For the text-containing cell, return its midpoint in [X, Y] coordinate format. 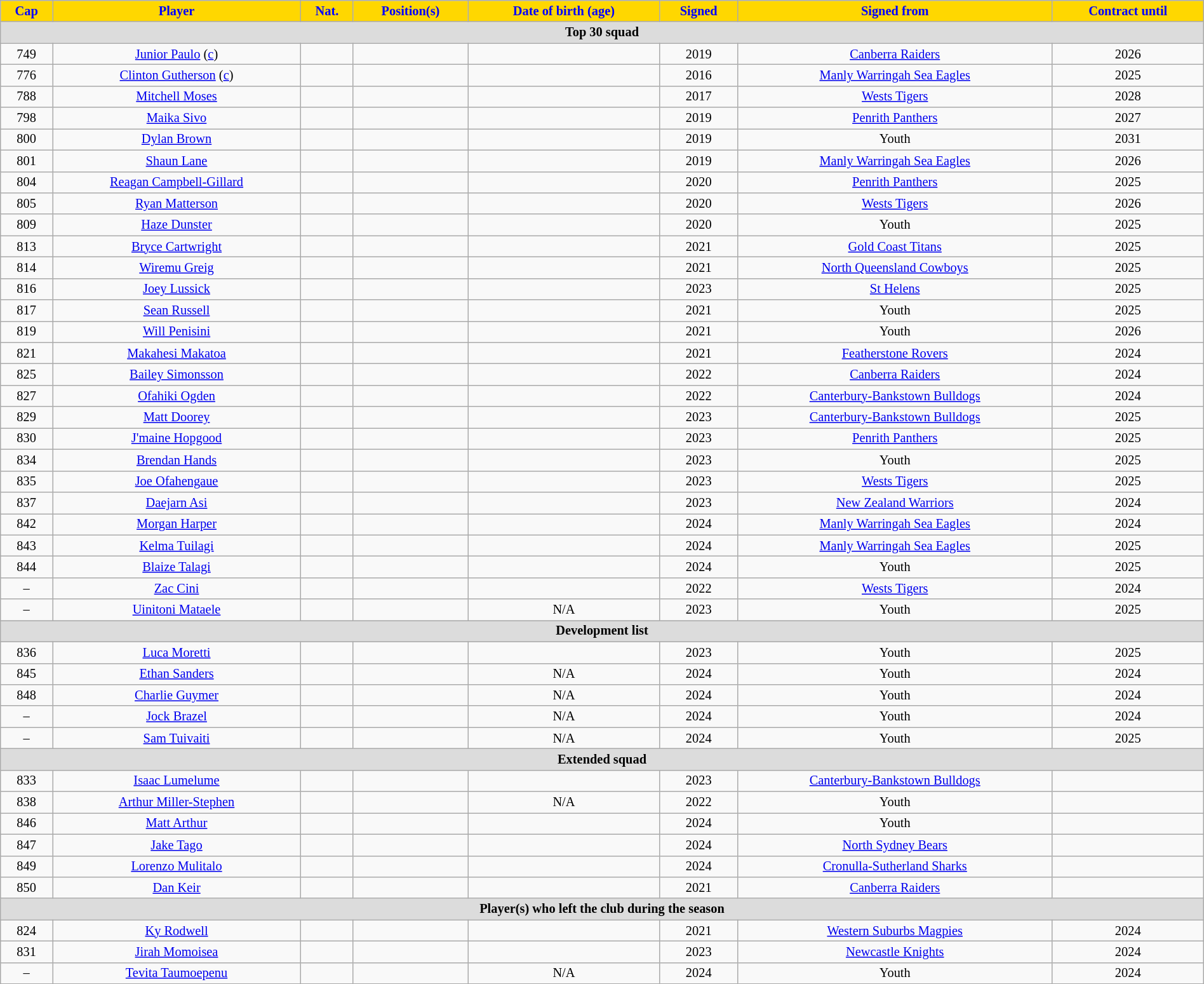
844 [27, 567]
North Sydney Bears [895, 845]
Reagan Campbell-Gillard [177, 182]
Jake Tago [177, 845]
Sam Tuivaiti [177, 738]
Position(s) [410, 11]
Blaize Talagi [177, 567]
Ky Rodwell [177, 931]
819 [27, 332]
Ofahiki Ogden [177, 396]
847 [27, 845]
834 [27, 460]
Isaac Lumelume [177, 781]
838 [27, 802]
843 [27, 546]
813 [27, 246]
804 [27, 182]
Signed from [895, 11]
Featherstone Rovers [895, 353]
Bryce Cartwright [177, 246]
Date of birth (age) [564, 11]
Kelma Tuilagi [177, 546]
827 [27, 396]
New Zealand Warriors [895, 502]
2017 [699, 97]
Cronulla-Sutherland Sharks [895, 866]
809 [27, 225]
Uinitoni Mataele [177, 610]
850 [27, 887]
830 [27, 438]
Sean Russell [177, 311]
Daejarn Asi [177, 502]
Extended squad [602, 759]
Zac Cini [177, 588]
801 [27, 161]
Jirah Momoisea [177, 952]
Dylan Brown [177, 139]
788 [27, 97]
Tevita Taumoepenu [177, 973]
776 [27, 75]
Jock Brazel [177, 717]
845 [27, 674]
Top 30 squad [602, 32]
Newcastle Knights [895, 952]
816 [27, 289]
Matt Arthur [177, 823]
Wiremu Greig [177, 267]
Joey Lussick [177, 289]
Haze Dunster [177, 225]
Makahesi Makatoa [177, 353]
Bailey Simonsson [177, 374]
Matt Doorey [177, 417]
Player(s) who left the club during the season [602, 909]
Will Penisini [177, 332]
817 [27, 311]
825 [27, 374]
821 [27, 353]
833 [27, 781]
829 [27, 417]
Luca Moretti [177, 652]
805 [27, 203]
2028 [1128, 97]
Arthur Miller-Stephen [177, 802]
814 [27, 267]
Cap [27, 11]
749 [27, 54]
846 [27, 823]
Brendan Hands [177, 460]
Joe Ofahengaue [177, 482]
836 [27, 652]
Clinton Gutherson (c) [177, 75]
2027 [1128, 118]
Charlie Guymer [177, 695]
St Helens [895, 289]
Junior Paulo (c) [177, 54]
Mitchell Moses [177, 97]
Dan Keir [177, 887]
Development list [602, 631]
Shaun Lane [177, 161]
2016 [699, 75]
Signed [699, 11]
Gold Coast Titans [895, 246]
2031 [1128, 139]
798 [27, 118]
835 [27, 482]
848 [27, 695]
Western Suburbs Magpies [895, 931]
Lorenzo Mulitalo [177, 866]
Player [177, 11]
824 [27, 931]
831 [27, 952]
Ethan Sanders [177, 674]
800 [27, 139]
North Queensland Cowboys [895, 267]
Ryan Matterson [177, 203]
J'maine Hopgood [177, 438]
849 [27, 866]
837 [27, 502]
Maika Sivo [177, 118]
Morgan Harper [177, 524]
842 [27, 524]
Nat. [328, 11]
Contract until [1128, 11]
